Extract the [X, Y] coordinate from the center of the cell holding the provided text.  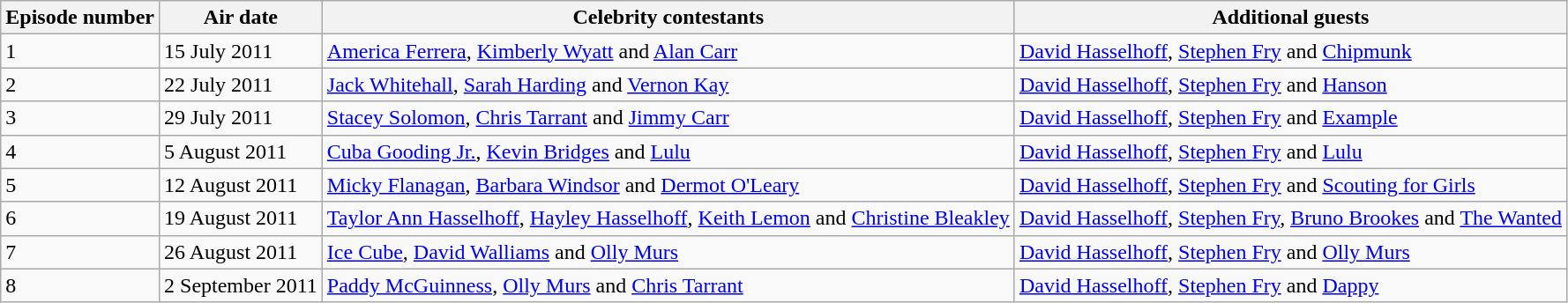
David Hasselhoff, Stephen Fry and Olly Murs [1290, 252]
4 [80, 151]
David Hasselhoff, Stephen Fry and Example [1290, 118]
Cuba Gooding Jr., Kevin Bridges and Lulu [668, 151]
3 [80, 118]
26 August 2011 [242, 252]
12 August 2011 [242, 185]
David Hasselhoff, Stephen Fry and Chipmunk [1290, 51]
David Hasselhoff, Stephen Fry and Hanson [1290, 85]
Ice Cube, David Walliams and Olly Murs [668, 252]
Air date [242, 18]
8 [80, 285]
Celebrity contestants [668, 18]
Additional guests [1290, 18]
2 [80, 85]
Episode number [80, 18]
Micky Flanagan, Barbara Windsor and Dermot O'Leary [668, 185]
19 August 2011 [242, 218]
Taylor Ann Hasselhoff, Hayley Hasselhoff, Keith Lemon and Christine Bleakley [668, 218]
Paddy McGuinness, Olly Murs and Chris Tarrant [668, 285]
David Hasselhoff, Stephen Fry and Dappy [1290, 285]
David Hasselhoff, Stephen Fry and Scouting for Girls [1290, 185]
David Hasselhoff, Stephen Fry and Lulu [1290, 151]
America Ferrera, Kimberly Wyatt and Alan Carr [668, 51]
7 [80, 252]
5 August 2011 [242, 151]
6 [80, 218]
29 July 2011 [242, 118]
5 [80, 185]
1 [80, 51]
22 July 2011 [242, 85]
Stacey Solomon, Chris Tarrant and Jimmy Carr [668, 118]
David Hasselhoff, Stephen Fry, Bruno Brookes and The Wanted [1290, 218]
Jack Whitehall, Sarah Harding and Vernon Kay [668, 85]
2 September 2011 [242, 285]
15 July 2011 [242, 51]
